Return [x, y] of the center of cell containing provided text 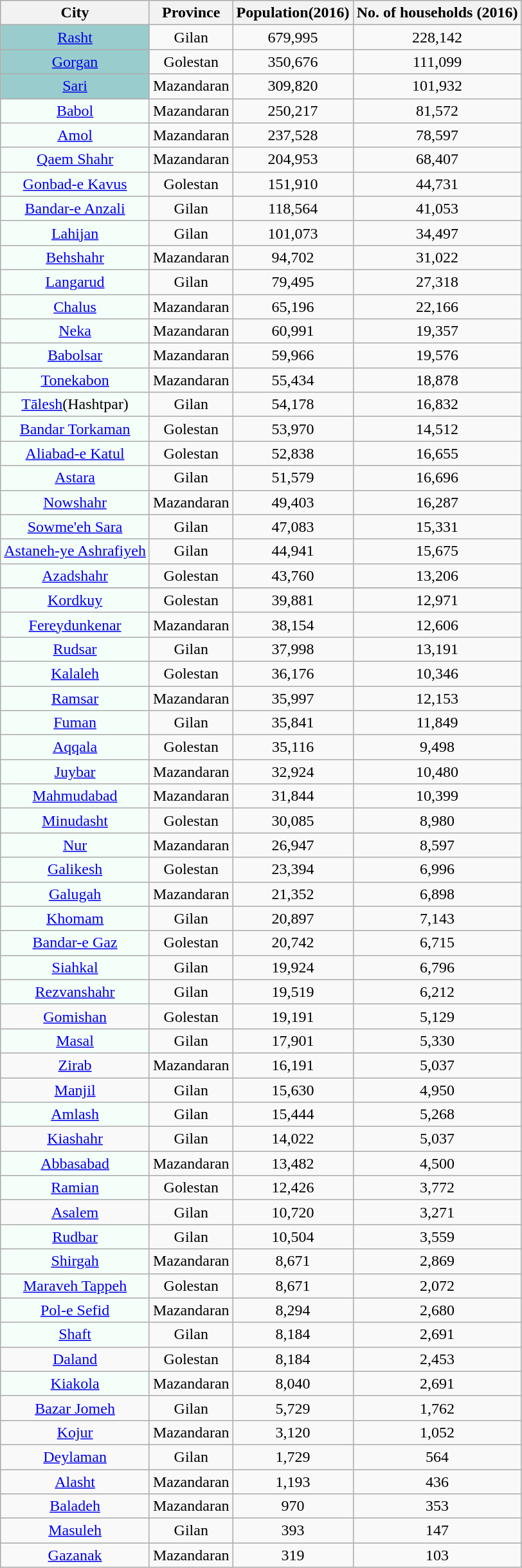
10,399 [437, 796]
Qaem Shahr [75, 160]
94,702 [293, 257]
8,597 [437, 845]
79,495 [293, 282]
51,579 [293, 478]
Kojur [75, 1432]
20,897 [293, 918]
6,796 [437, 967]
41,053 [437, 208]
3,271 [437, 1212]
Ramian [75, 1188]
68,407 [437, 160]
Aliabad-e Katul [75, 453]
14,022 [293, 1139]
23,394 [293, 870]
4,500 [437, 1163]
Masuleh [75, 1531]
12,426 [293, 1188]
237,528 [293, 135]
16,832 [437, 405]
1,729 [293, 1457]
Gonbad-e Kavus [75, 184]
204,953 [293, 160]
35,841 [293, 723]
15,630 [293, 1090]
228,142 [437, 37]
19,576 [437, 356]
38,154 [293, 624]
53,970 [293, 429]
Ramsar [75, 698]
564 [437, 1457]
19,924 [293, 967]
11,849 [437, 723]
436 [437, 1481]
1,762 [437, 1408]
309,820 [293, 86]
10,504 [293, 1237]
18,878 [437, 380]
Manjil [75, 1090]
970 [293, 1506]
59,966 [293, 356]
2,453 [437, 1359]
78,597 [437, 135]
16,287 [437, 502]
55,434 [293, 380]
Bandar-e Gaz [75, 943]
13,191 [437, 649]
19,357 [437, 331]
Kalaleh [75, 673]
Mahmudabad [75, 796]
43,760 [293, 576]
2,072 [437, 1286]
3,772 [437, 1188]
Gorgan [75, 62]
6,996 [437, 870]
Abbasabad [75, 1163]
Juybar [75, 772]
60,991 [293, 331]
Aqqala [75, 747]
Azadshahr [75, 576]
6,715 [437, 943]
353 [437, 1506]
8,040 [293, 1383]
15,444 [293, 1115]
101,932 [437, 86]
15,675 [437, 551]
54,178 [293, 405]
Babol [75, 111]
12,971 [437, 600]
10,346 [437, 673]
2,869 [437, 1261]
3,120 [293, 1432]
No. of households (2016) [437, 13]
1,052 [437, 1432]
Kiashahr [75, 1139]
5,268 [437, 1115]
5,330 [437, 1041]
Sari [75, 86]
12,153 [437, 698]
Rasht [75, 37]
Pol-e Sefid [75, 1310]
Galugah [75, 894]
111,099 [437, 62]
81,572 [437, 111]
250,217 [293, 111]
37,998 [293, 649]
103 [437, 1555]
8,294 [293, 1310]
15,331 [437, 527]
19,191 [293, 1016]
2,680 [437, 1310]
13,206 [437, 576]
Minudasht [75, 821]
Gazanak [75, 1555]
1,193 [293, 1481]
49,403 [293, 502]
65,196 [293, 307]
Rezvanshahr [75, 992]
27,318 [437, 282]
6,898 [437, 894]
17,901 [293, 1041]
52,838 [293, 453]
12,606 [437, 624]
Chalus [75, 307]
Rudbar [75, 1237]
6,212 [437, 992]
Astara [75, 478]
3,559 [437, 1237]
Babolsar [75, 356]
10,480 [437, 772]
Maraveh Tappeh [75, 1286]
679,995 [293, 37]
Asalem [75, 1212]
Shirgah [75, 1261]
31,022 [437, 257]
14,512 [437, 429]
Bandar Torkaman [75, 429]
21,352 [293, 894]
Fereydunkenar [75, 624]
Siahkal [75, 967]
Galikesh [75, 870]
350,676 [293, 62]
31,844 [293, 796]
Amlash [75, 1115]
35,116 [293, 747]
16,191 [293, 1065]
5,729 [293, 1408]
26,947 [293, 845]
Amol [75, 135]
Tālesh(Hashtpar) [75, 405]
32,924 [293, 772]
Rudsar [75, 649]
44,731 [437, 184]
Masal [75, 1041]
Behshahr [75, 257]
Sowme'eh Sara [75, 527]
147 [437, 1531]
Zirab [75, 1065]
Baladeh [75, 1506]
151,910 [293, 184]
Province [191, 13]
13,482 [293, 1163]
35,997 [293, 698]
44,941 [293, 551]
Nur [75, 845]
Neka [75, 331]
Gomishan [75, 1016]
Bazar Jomeh [75, 1408]
118,564 [293, 208]
8,980 [437, 821]
Nowshahr [75, 502]
Fuman [75, 723]
101,073 [293, 233]
Tonekabon [75, 380]
Kordkuy [75, 600]
47,083 [293, 527]
City [75, 13]
30,085 [293, 821]
5,129 [437, 1016]
4,950 [437, 1090]
16,655 [437, 453]
20,742 [293, 943]
16,696 [437, 478]
34,497 [437, 233]
319 [293, 1555]
Kiakola [75, 1383]
22,166 [437, 307]
Lahijan [75, 233]
39,881 [293, 600]
7,143 [437, 918]
Khomam [75, 918]
Bandar-e Anzali [75, 208]
Alasht [75, 1481]
Deylaman [75, 1457]
36,176 [293, 673]
19,519 [293, 992]
Daland [75, 1359]
Langarud [75, 282]
393 [293, 1531]
10,720 [293, 1212]
Shaft [75, 1335]
9,498 [437, 747]
Astaneh-ye Ashrafiyeh [75, 551]
Population(2016) [293, 13]
